Provide the [x, y] coordinate of the cell's center where the given text is located.  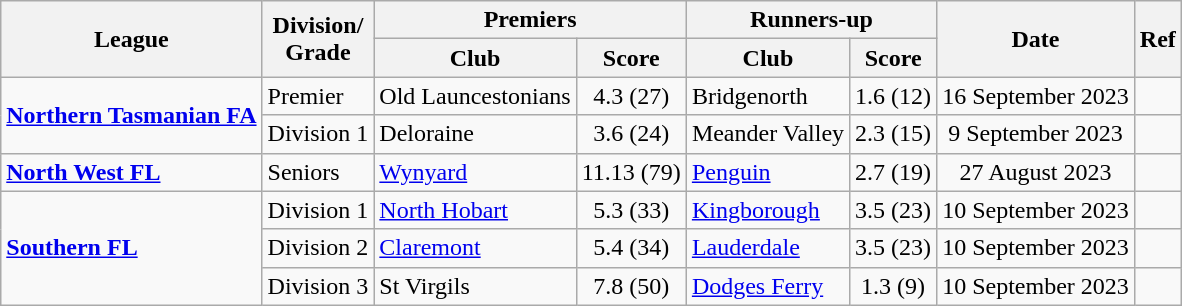
9 September 2023 [1036, 134]
Ref [1158, 39]
Seniors [318, 172]
Premiers [530, 20]
3.6 (24) [631, 134]
5.4 (34) [631, 248]
North West FL [132, 172]
7.8 (50) [631, 286]
16 September 2023 [1036, 96]
North Hobart [475, 210]
2.7 (19) [894, 172]
Deloraine [475, 134]
League [132, 39]
Dodges Ferry [768, 286]
Old Launcestonians [475, 96]
Division 2 [318, 248]
Division 3 [318, 286]
11.13 (79) [631, 172]
Meander Valley [768, 134]
Lauderdale [768, 248]
Southern FL [132, 248]
1.3 (9) [894, 286]
Penguin [768, 172]
Northern Tasmanian FA [132, 115]
4.3 (27) [631, 96]
Runners-up [811, 20]
St Virgils [475, 286]
Division/Grade [318, 39]
Wynyard [475, 172]
1.6 (12) [894, 96]
Date [1036, 39]
27 August 2023 [1036, 172]
Premier [318, 96]
Kingborough [768, 210]
5.3 (33) [631, 210]
Claremont [475, 248]
2.3 (15) [894, 134]
Bridgenorth [768, 96]
